Capture the cell that displays the provided text and extract its (x, y) central coordinate. 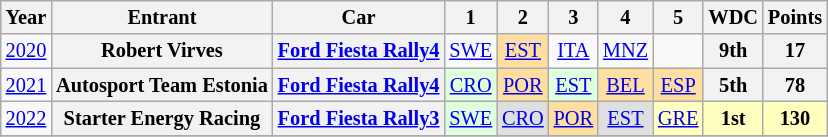
2020 (26, 51)
GRE (678, 118)
3 (574, 17)
ESP (678, 85)
5 (678, 17)
Car (359, 17)
Points (795, 17)
ITA (574, 51)
Entrant (162, 17)
Ford Fiesta Rally3 (359, 118)
1 (470, 17)
5th (733, 85)
Starter Energy Racing (162, 118)
9th (733, 51)
17 (795, 51)
MNZ (626, 51)
2 (523, 17)
Year (26, 17)
1st (733, 118)
2021 (26, 85)
WDC (733, 17)
Autosport Team Estonia (162, 85)
BEL (626, 85)
2022 (26, 118)
4 (626, 17)
130 (795, 118)
Robert Virves (162, 51)
78 (795, 85)
